Pinpoint the cell where the given text exists, returning its [x, y] midpoint coordinate. 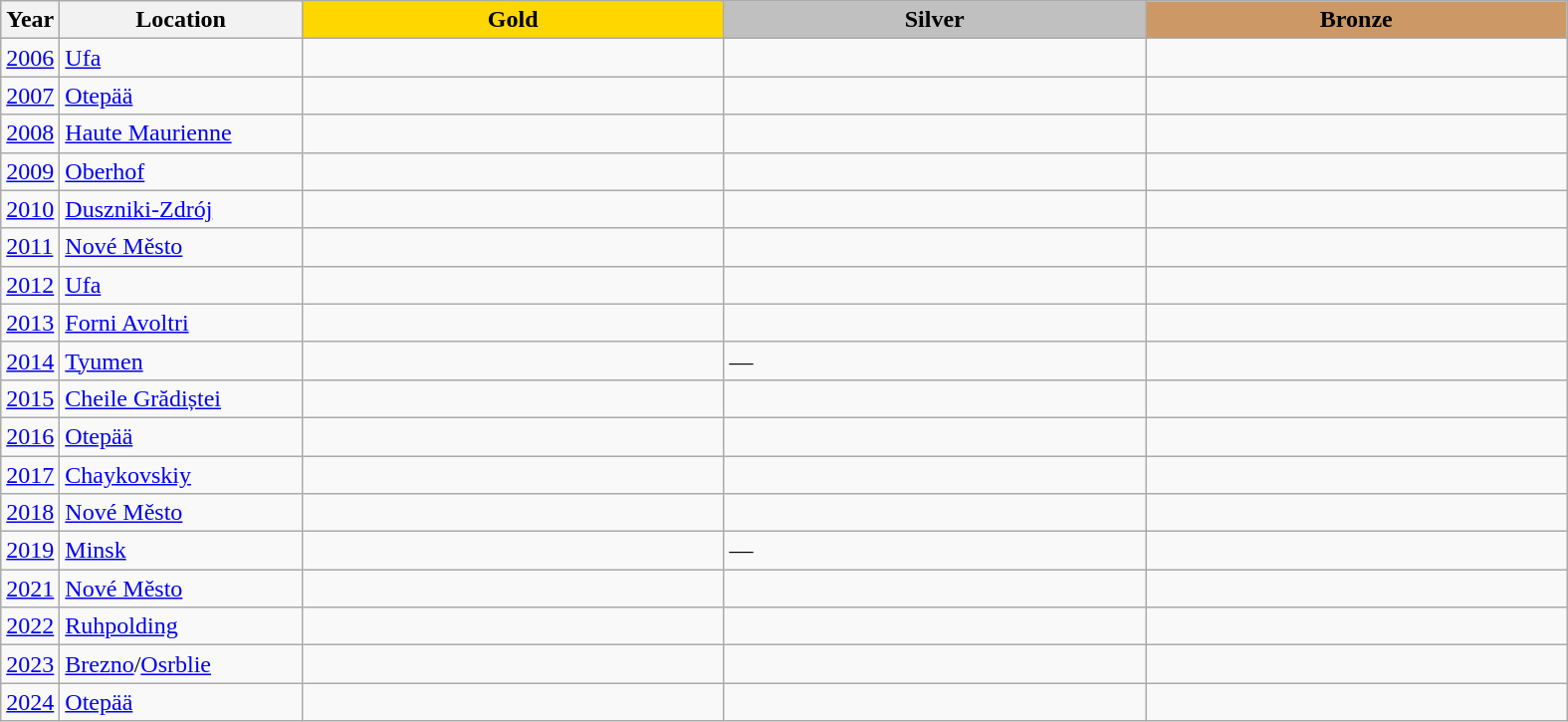
2013 [30, 323]
2012 [30, 285]
2015 [30, 398]
2007 [30, 96]
2010 [30, 209]
Cheile Grădiștei [181, 398]
Tyumen [181, 361]
Minsk [181, 551]
2008 [30, 133]
Gold [513, 20]
2014 [30, 361]
2024 [30, 702]
2009 [30, 171]
2022 [30, 626]
Oberhof [181, 171]
Silver [935, 20]
2016 [30, 436]
2023 [30, 664]
Ruhpolding [181, 626]
2017 [30, 475]
Haute Maurienne [181, 133]
2018 [30, 513]
Location [181, 20]
2021 [30, 589]
Year [30, 20]
Duszniki-Zdrój [181, 209]
Forni Avoltri [181, 323]
Bronze [1356, 20]
Chaykovskiy [181, 475]
2019 [30, 551]
Brezno/Osrblie [181, 664]
2006 [30, 58]
2011 [30, 247]
